Locate the cell with the specified text and output its (x, y) center coordinate. 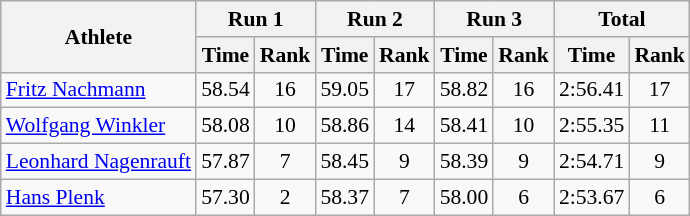
58.39 (464, 162)
Wolfgang Winkler (98, 126)
58.86 (344, 126)
Run 3 (494, 19)
57.87 (226, 162)
Leonhard Nagenrauft (98, 162)
58.54 (226, 90)
59.05 (344, 90)
Total (622, 19)
58.08 (226, 126)
58.00 (464, 197)
58.45 (344, 162)
14 (404, 126)
57.30 (226, 197)
58.82 (464, 90)
2:56.41 (592, 90)
2:55.35 (592, 126)
58.41 (464, 126)
58.37 (344, 197)
11 (660, 126)
2:53.67 (592, 197)
2 (286, 197)
Hans Plenk (98, 197)
2:54.71 (592, 162)
Athlete (98, 36)
Fritz Nachmann (98, 90)
Run 1 (256, 19)
Run 2 (374, 19)
